Return [X, Y] of the center of cell containing provided text 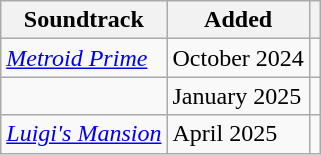
Luigi's Mansion [84, 134]
Metroid Prime [84, 58]
January 2025 [238, 96]
Soundtrack [84, 20]
April 2025 [238, 134]
October 2024 [238, 58]
Added [238, 20]
